Capture the cell that displays the provided text and extract its [X, Y] central coordinate. 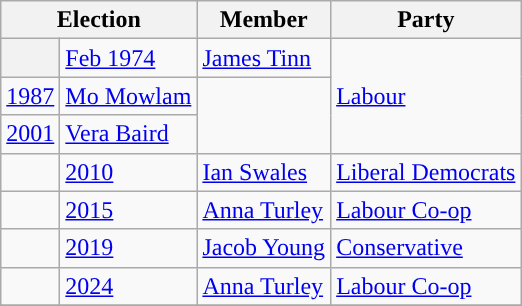
Conservative [426, 248]
2019 [128, 248]
Jacob Young [264, 248]
2024 [128, 286]
Election [99, 20]
2015 [128, 210]
Ian Swales [264, 172]
James Tinn [264, 58]
Feb 1974 [128, 58]
Vera Baird [128, 134]
2010 [128, 172]
Mo Mowlam [128, 96]
Party [426, 20]
1987 [30, 96]
2001 [30, 134]
Labour [426, 96]
Liberal Democrats [426, 172]
Member [264, 20]
